Return the (x, y) coordinate for the center point of the cell that contains the specified text.  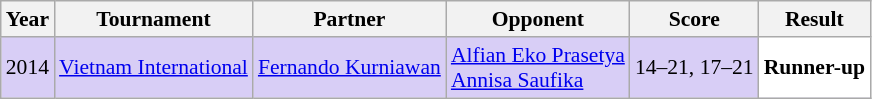
Fernando Kurniawan (350, 68)
Opponent (538, 19)
2014 (28, 68)
Result (814, 19)
Alfian Eko Prasetya Annisa Saufika (538, 68)
Score (694, 19)
Year (28, 19)
Partner (350, 19)
Runner-up (814, 68)
Vietnam International (154, 68)
Tournament (154, 19)
14–21, 17–21 (694, 68)
